Return the [X, Y] coordinate for the center point of the cell that contains the specified text.  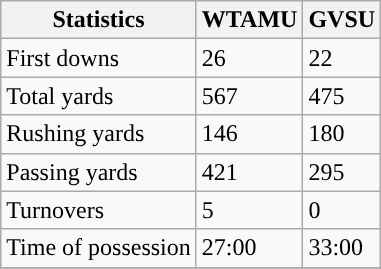
146 [250, 134]
295 [342, 172]
22 [342, 58]
Turnovers [99, 210]
GVSU [342, 20]
0 [342, 210]
Passing yards [99, 172]
Statistics [99, 20]
Rushing yards [99, 134]
27:00 [250, 248]
Time of possession [99, 248]
475 [342, 96]
26 [250, 58]
180 [342, 134]
WTAMU [250, 20]
First downs [99, 58]
567 [250, 96]
33:00 [342, 248]
Total yards [99, 96]
5 [250, 210]
421 [250, 172]
